Output the (x, y) coordinate of the center of the cell containing the given text.  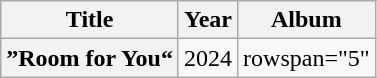
Year (208, 20)
Title (90, 20)
rowspan="5" (307, 58)
Album (307, 20)
2024 (208, 58)
”Room for You“ (90, 58)
